Provide the (X, Y) coordinate of the cell's center where the given text is located.  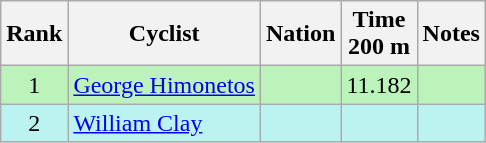
11.182 (379, 85)
Time200 m (379, 34)
Notes (451, 34)
Nation (300, 34)
Rank (34, 34)
William Clay (164, 123)
2 (34, 123)
Cyclist (164, 34)
1 (34, 85)
George Himonetos (164, 85)
